Detect which cell encompasses the target text, then output its [X, Y] center coordinate. 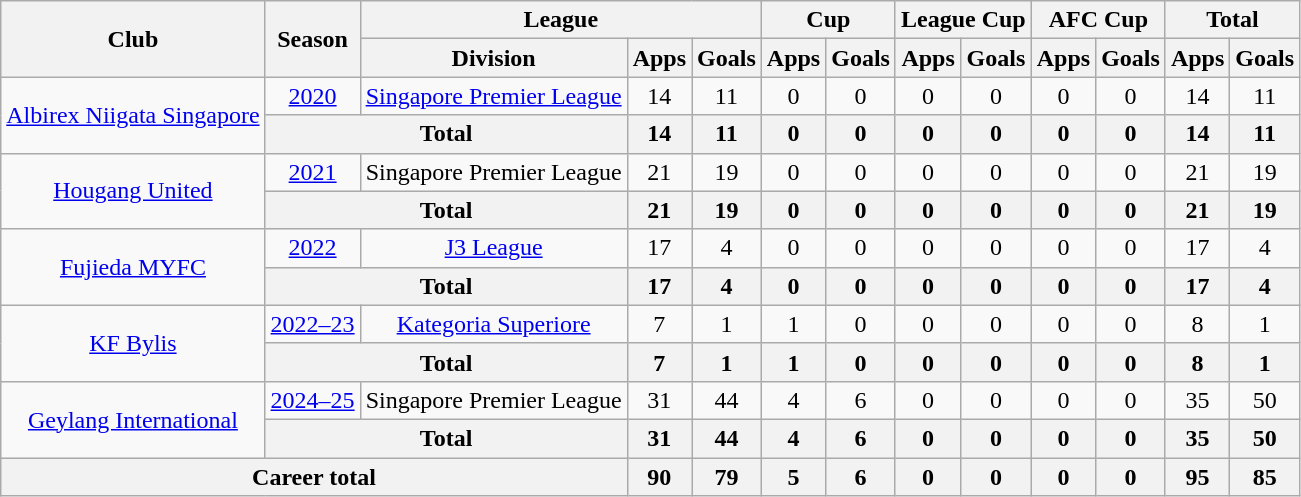
95 [1197, 477]
85 [1265, 477]
2022 [312, 248]
2022–23 [312, 324]
79 [727, 477]
Cup [828, 20]
Club [133, 39]
90 [659, 477]
League Cup [963, 20]
Division [494, 58]
Hougang United [133, 191]
2024–25 [312, 400]
Career total [314, 477]
KF Bylis [133, 343]
Season [312, 39]
Fujieda MYFC [133, 267]
League [560, 20]
Kategoria Superiore [494, 324]
Geylang International [133, 419]
2020 [312, 96]
J3 League [494, 248]
Albirex Niigata Singapore [133, 115]
5 [793, 477]
AFC Cup [1098, 20]
2021 [312, 172]
